Determine the (X, Y) coordinate at the center of the cell enclosing the given text.  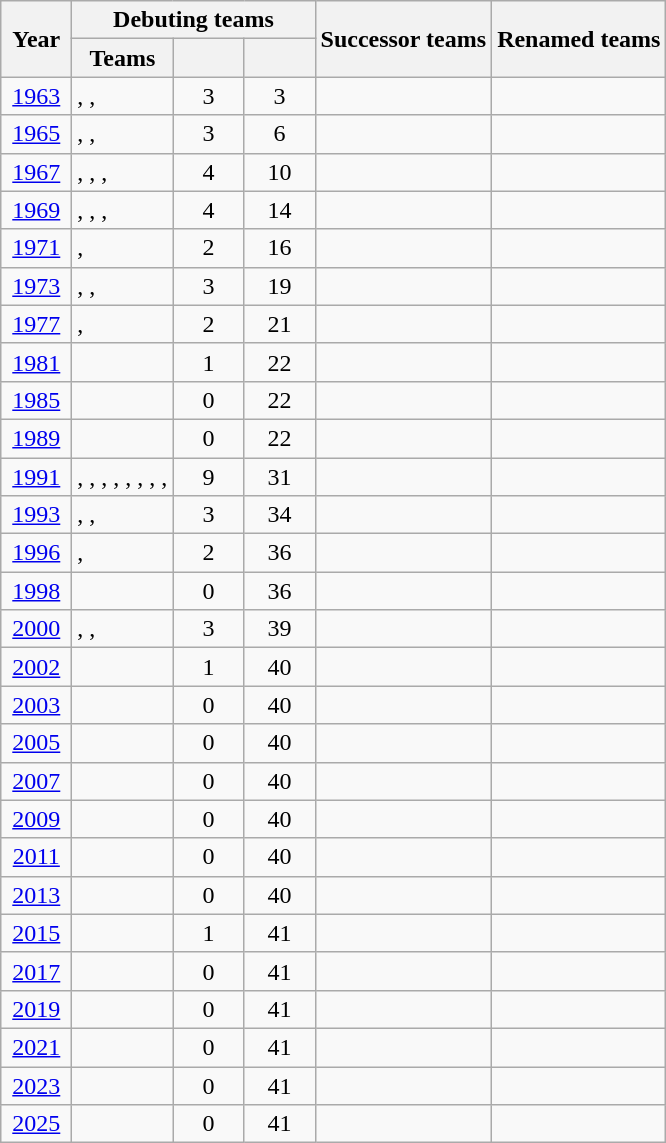
21 (280, 324)
1993 (36, 515)
14 (280, 210)
2017 (36, 971)
2011 (36, 857)
39 (280, 629)
Year (36, 39)
2021 (36, 1047)
16 (280, 248)
9 (208, 477)
1967 (36, 172)
10 (280, 172)
2023 (36, 1085)
31 (280, 477)
1963 (36, 96)
2025 (36, 1124)
1977 (36, 324)
1991 (36, 477)
1965 (36, 134)
, , , , , , , , (122, 477)
1989 (36, 438)
2015 (36, 933)
6 (280, 134)
34 (280, 515)
1973 (36, 286)
1971 (36, 248)
2003 (36, 705)
Renamed teams (579, 39)
1996 (36, 553)
2005 (36, 743)
1998 (36, 591)
Debuting teams (194, 20)
2019 (36, 1009)
Successor teams (404, 39)
19 (280, 286)
2000 (36, 629)
2013 (36, 895)
1981 (36, 362)
Teams (122, 58)
2002 (36, 667)
1969 (36, 210)
1985 (36, 400)
2009 (36, 819)
2007 (36, 781)
